Pinpoint the cell where the given text exists, returning its (x, y) midpoint coordinate. 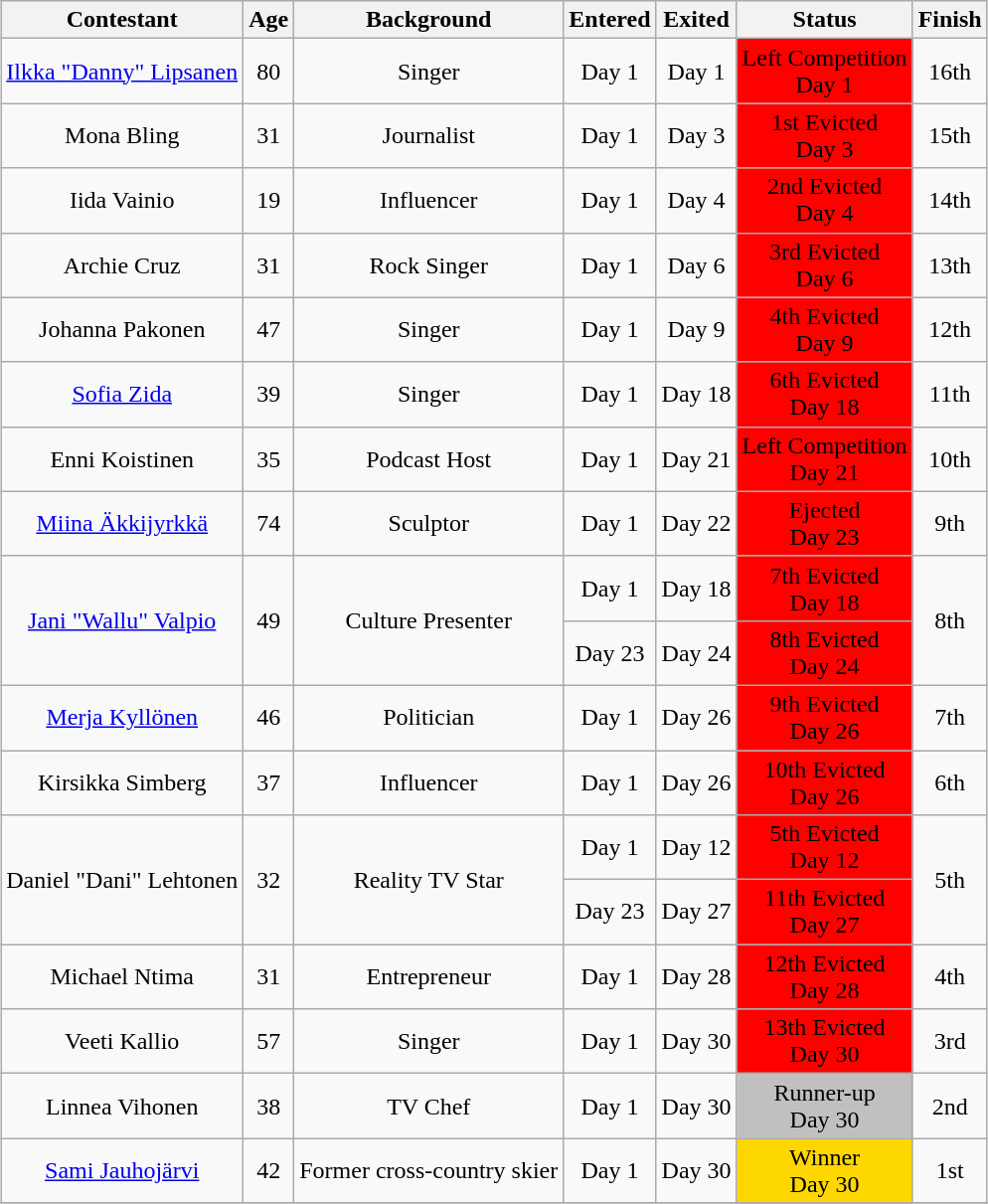
Sculptor (429, 523)
Jani "Wallu" Valpio (122, 620)
Iida Vainio (122, 201)
57 (268, 1042)
19 (268, 201)
Day 6 (696, 264)
2nd (950, 1106)
Sofia Zida (122, 394)
EjectedDay 23 (825, 523)
Michael Ntima (122, 976)
32 (268, 880)
2nd EvictedDay 4 (825, 201)
11th EvictedDay 27 (825, 913)
37 (268, 781)
8th (950, 620)
Merja Kyllönen (122, 718)
Finish (950, 20)
Linnea Vihonen (122, 1106)
Ilkka "Danny" Lipsanen (122, 72)
5th EvictedDay 12 (825, 847)
Left CompetitionDay 21 (825, 459)
Day 9 (696, 330)
Day 12 (696, 847)
47 (268, 330)
Day 28 (696, 976)
3rd EvictedDay 6 (825, 264)
Day 4 (696, 201)
3rd (950, 1042)
TV Chef (429, 1106)
Runner-upDay 30 (825, 1106)
Entered (610, 20)
42 (268, 1171)
Podcast Host (429, 459)
80 (268, 72)
WinnerDay 30 (825, 1171)
Background (429, 20)
46 (268, 718)
4th EvictedDay 9 (825, 330)
13th (950, 264)
15th (950, 135)
4th (950, 976)
14th (950, 201)
Day 21 (696, 459)
Day 22 (696, 523)
16th (950, 72)
74 (268, 523)
Sami Jauhojärvi (122, 1171)
Exited (696, 20)
7th EvictedDay 18 (825, 589)
Miina Äkkijyrkkä (122, 523)
Enni Koistinen (122, 459)
Culture Presenter (429, 620)
39 (268, 394)
Age (268, 20)
1st (950, 1171)
Veeti Kallio (122, 1042)
Daniel "Dani" Lehtonen (122, 880)
Contestant (122, 20)
Status (825, 20)
6th EvictedDay 18 (825, 394)
9th EvictedDay 26 (825, 718)
8th EvictedDay 24 (825, 652)
10th (950, 459)
Day 27 (696, 913)
12th (950, 330)
38 (268, 1106)
13th EvictedDay 30 (825, 1042)
Politician (429, 718)
Reality TV Star (429, 880)
6th (950, 781)
Rock Singer (429, 264)
1st EvictedDay 3 (825, 135)
Kirsikka Simberg (122, 781)
Johanna Pakonen (122, 330)
5th (950, 880)
Archie Cruz (122, 264)
Entrepreneur (429, 976)
49 (268, 620)
7th (950, 718)
Day 3 (696, 135)
Former cross-country skier (429, 1171)
Day 24 (696, 652)
9th (950, 523)
Left CompetitionDay 1 (825, 72)
Journalist (429, 135)
12th EvictedDay 28 (825, 976)
35 (268, 459)
10th EvictedDay 26 (825, 781)
Mona Bling (122, 135)
11th (950, 394)
